Search for the cell housing the specified text and yield its (X, Y) center coordinate. 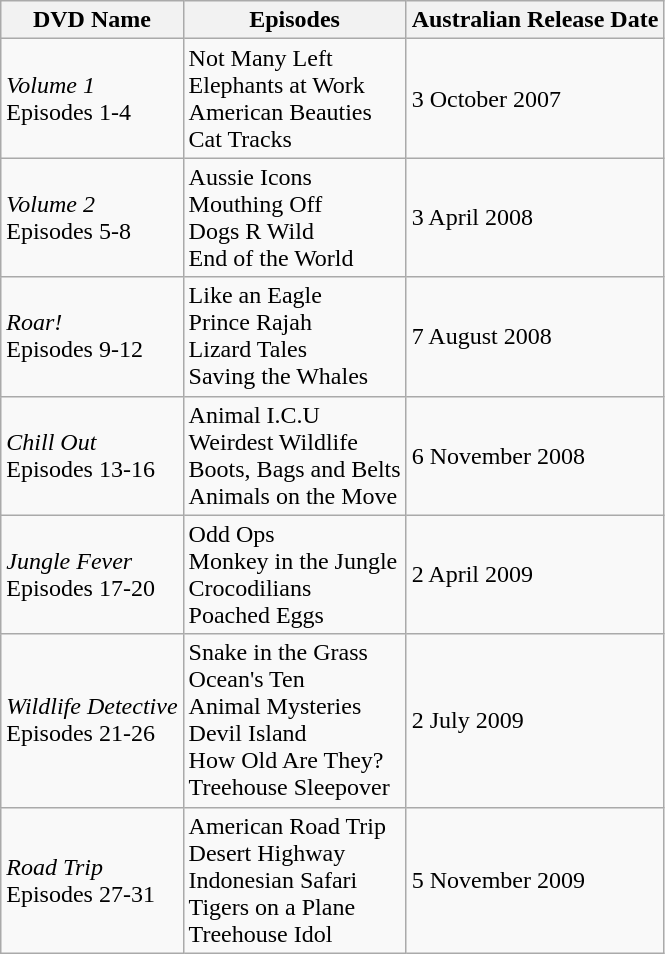
Odd OpsMonkey in the JungleCrocodiliansPoached Eggs (294, 574)
Australian Release Date (535, 20)
Animal I.C.UWeirdest WildlifeBoots, Bags and BeltsAnimals on the Move (294, 456)
DVD Name (92, 20)
Chill OutEpisodes 13-16 (92, 456)
American Road TripDesert HighwayIndonesian SafariTigers on a PlaneTreehouse Idol (294, 880)
7 August 2008 (535, 336)
2 April 2009 (535, 574)
3 October 2007 (535, 98)
6 November 2008 (535, 456)
Volume 2Episodes 5-8 (92, 218)
5 November 2009 (535, 880)
Wildlife DetectiveEpisodes 21-26 (92, 720)
Jungle FeverEpisodes 17-20 (92, 574)
Not Many LeftElephants at WorkAmerican BeautiesCat Tracks (294, 98)
Snake in the GrassOcean's TenAnimal MysteriesDevil IslandHow Old Are They?Treehouse Sleepover (294, 720)
Roar!Episodes 9-12 (92, 336)
Episodes (294, 20)
Like an EaglePrince RajahLizard TalesSaving the Whales (294, 336)
Road TripEpisodes 27-31 (92, 880)
Aussie IconsMouthing OffDogs R WildEnd of the World (294, 218)
Volume 1Episodes 1-4 (92, 98)
3 April 2008 (535, 218)
2 July 2009 (535, 720)
